Extract the [x, y] coordinate from the center of the cell holding the provided text.  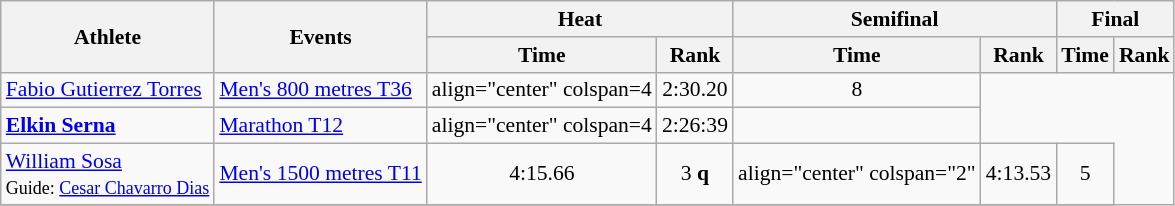
4:15.66 [542, 174]
align="center" colspan="2" [857, 174]
8 [857, 90]
2:26:39 [695, 126]
4:13.53 [1018, 174]
2:30.20 [695, 90]
Elkin Serna [108, 126]
Semifinal [894, 19]
Men's 1500 metres T11 [320, 174]
5 [1085, 174]
3 q [695, 174]
Heat [580, 19]
Marathon T12 [320, 126]
William SosaGuide: Cesar Chavarro Dias [108, 174]
Athlete [108, 36]
Events [320, 36]
Men's 800 metres T36 [320, 90]
Fabio Gutierrez Torres [108, 90]
Final [1115, 19]
